Find where the given text appears and provide that cell's center as [X, Y] coordinate. 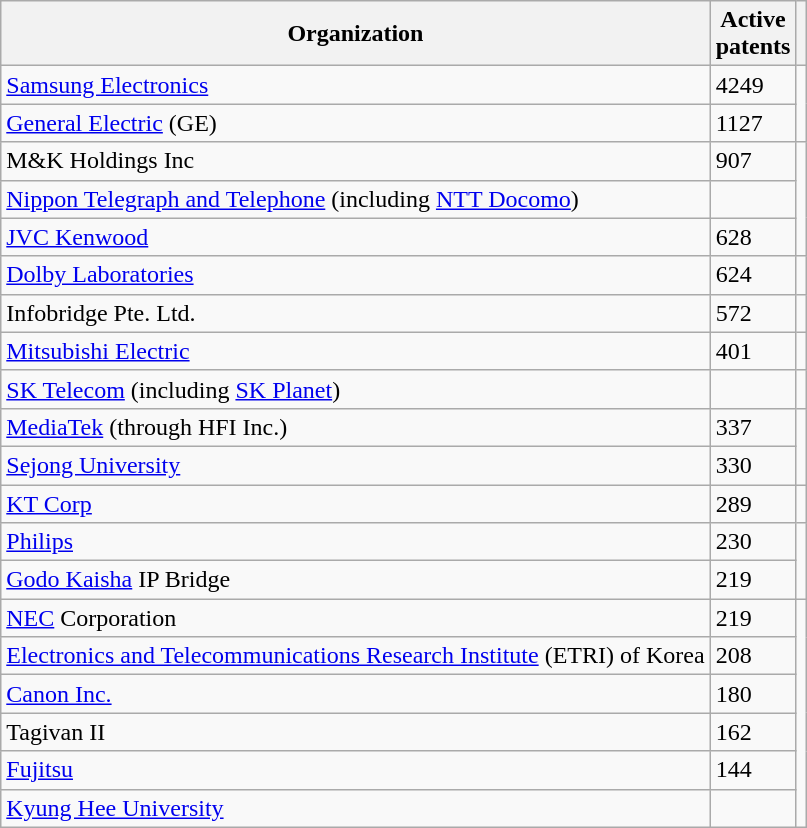
144 [753, 770]
Tagivan II [356, 732]
330 [753, 465]
Kyung Hee University [356, 808]
MediaTek (through HFI Inc.) [356, 427]
Fujitsu [356, 770]
Canon Inc. [356, 694]
Philips [356, 542]
180 [753, 694]
162 [753, 732]
624 [753, 275]
4249 [753, 85]
KT Corp [356, 503]
Mitsubishi Electric [356, 351]
Sejong University [356, 465]
JVC Kenwood [356, 237]
208 [753, 656]
General Electric (GE) [356, 123]
1127 [753, 123]
Dolby Laboratories [356, 275]
Electronics and Telecommunications Research Institute (ETRI) of Korea [356, 656]
337 [753, 427]
Infobridge Pte. Ltd. [356, 313]
628 [753, 237]
Organization [356, 34]
Activepatents [753, 34]
572 [753, 313]
Nippon Telegraph and Telephone (including NTT Docomo) [356, 199]
M&K Holdings Inc [356, 161]
Samsung Electronics [356, 85]
230 [753, 542]
SK Telecom (including SK Planet) [356, 389]
Godo Kaisha IP Bridge [356, 580]
NEC Corporation [356, 618]
401 [753, 351]
907 [753, 161]
289 [753, 503]
